Output the (X, Y) coordinate of the center of the cell containing the given text.  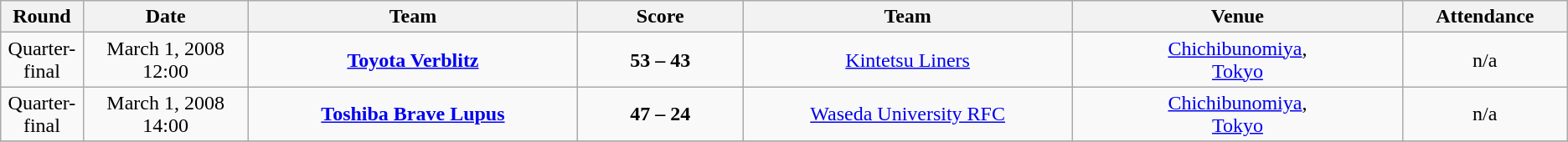
Toshiba Brave Lupus (413, 114)
Venue (1238, 17)
Score (660, 17)
Toyota Verblitz (413, 60)
Date (166, 17)
Round (42, 17)
March 1, 2008 12:00 (166, 60)
Kintetsu Liners (908, 60)
Attendance (1484, 17)
47 – 24 (660, 114)
March 1, 2008 14:00 (166, 114)
Waseda University RFC (908, 114)
53 – 43 (660, 60)
